Capture the cell that displays the provided text and extract its [X, Y] central coordinate. 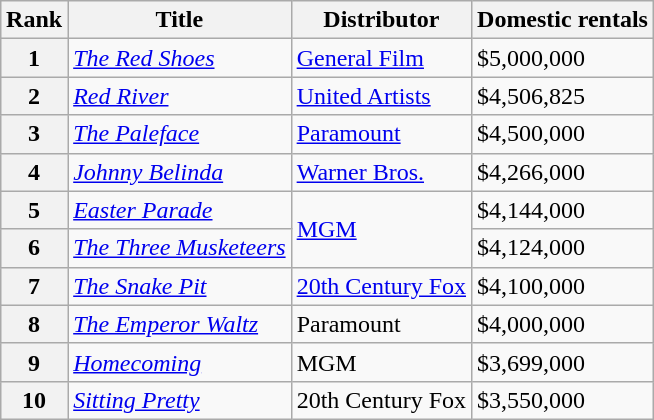
$3,550,000 [563, 400]
$4,500,000 [563, 134]
$4,506,825 [563, 96]
10 [34, 400]
$5,000,000 [563, 58]
The Snake Pit [180, 286]
Homecoming [180, 362]
Johnny Belinda [180, 172]
Red River [180, 96]
$4,124,000 [563, 248]
The Three Musketeers [180, 248]
The Red Shoes [180, 58]
6 [34, 248]
3 [34, 134]
$4,144,000 [563, 210]
9 [34, 362]
$4,100,000 [563, 286]
The Paleface [180, 134]
General Film [381, 58]
7 [34, 286]
Title [180, 20]
$4,266,000 [563, 172]
Domestic rentals [563, 20]
$3,699,000 [563, 362]
5 [34, 210]
1 [34, 58]
Rank [34, 20]
Distributor [381, 20]
The Emperor Waltz [180, 324]
$4,000,000 [563, 324]
United Artists [381, 96]
4 [34, 172]
Warner Bros. [381, 172]
8 [34, 324]
Sitting Pretty [180, 400]
Easter Parade [180, 210]
2 [34, 96]
